Scan for the cell matching the given text and deliver its (x, y) coordinate at center. 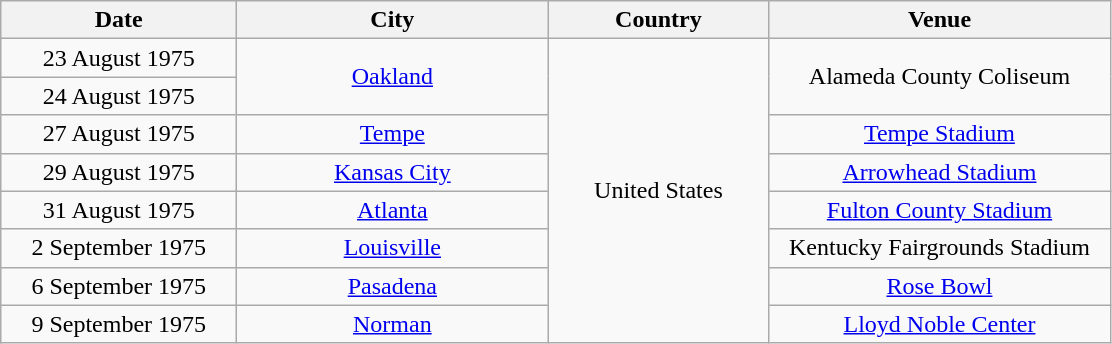
Louisville (392, 248)
9 September 1975 (119, 324)
United States (658, 191)
Rose Bowl (940, 286)
24 August 1975 (119, 96)
Tempe (392, 134)
31 August 1975 (119, 210)
Venue (940, 20)
2 September 1975 (119, 248)
Pasadena (392, 286)
Alameda County Coliseum (940, 77)
29 August 1975 (119, 172)
Kansas City (392, 172)
Arrowhead Stadium (940, 172)
23 August 1975 (119, 58)
27 August 1975 (119, 134)
City (392, 20)
Atlanta (392, 210)
6 September 1975 (119, 286)
Lloyd Noble Center (940, 324)
Oakland (392, 77)
Date (119, 20)
Fulton County Stadium (940, 210)
Tempe Stadium (940, 134)
Norman (392, 324)
Kentucky Fairgrounds Stadium (940, 248)
Country (658, 20)
